For the text-containing cell, return its midpoint in [x, y] coordinate format. 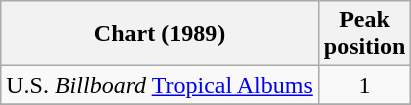
1 [364, 85]
U.S. Billboard Tropical Albums [160, 85]
Peakposition [364, 34]
Chart (1989) [160, 34]
